For the text-containing cell, return its midpoint in (X, Y) coordinate format. 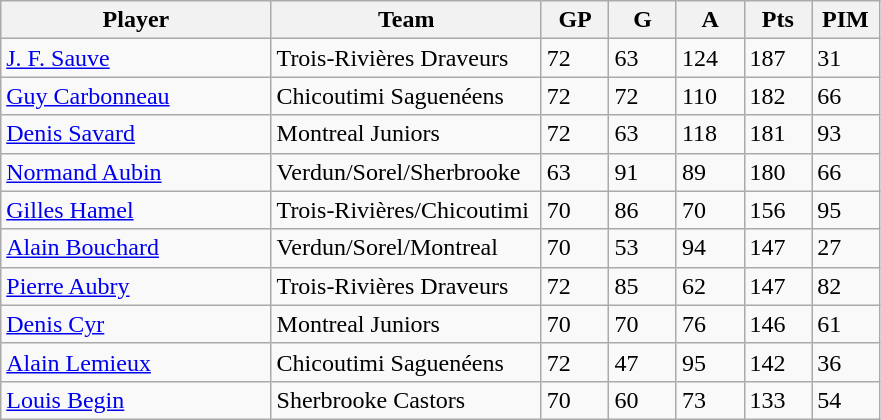
133 (778, 400)
187 (778, 58)
31 (846, 58)
Alain Lemieux (136, 362)
53 (643, 248)
86 (643, 210)
Verdun/Sorel/Sherbrooke (406, 172)
62 (710, 286)
GP (575, 20)
110 (710, 96)
124 (710, 58)
85 (643, 286)
27 (846, 248)
Sherbrooke Castors (406, 400)
118 (710, 134)
Pierre Aubry (136, 286)
Normand Aubin (136, 172)
Gilles Hamel (136, 210)
91 (643, 172)
Trois-Rivières/Chicoutimi (406, 210)
89 (710, 172)
PIM (846, 20)
73 (710, 400)
Verdun/Sorel/Montreal (406, 248)
142 (778, 362)
36 (846, 362)
47 (643, 362)
146 (778, 324)
54 (846, 400)
182 (778, 96)
Alain Bouchard (136, 248)
76 (710, 324)
60 (643, 400)
Pts (778, 20)
82 (846, 286)
181 (778, 134)
Player (136, 20)
180 (778, 172)
J. F. Sauve (136, 58)
93 (846, 134)
Denis Cyr (136, 324)
Team (406, 20)
156 (778, 210)
61 (846, 324)
Louis Begin (136, 400)
94 (710, 248)
A (710, 20)
G (643, 20)
Denis Savard (136, 134)
Guy Carbonneau (136, 96)
